Locate the cell with the specified text and output its [x, y] center coordinate. 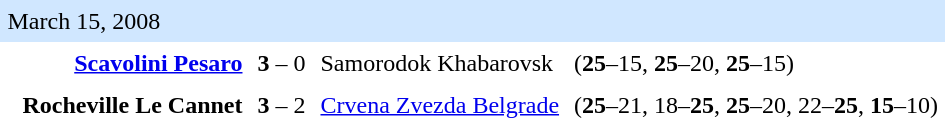
3 – 0 [282, 63]
Samorodok Khabarovsk [440, 63]
March 15, 2008 [284, 21]
Scavolini Pesaro [132, 63]
